Find where the given text appears and provide that cell's center as (x, y) coordinate. 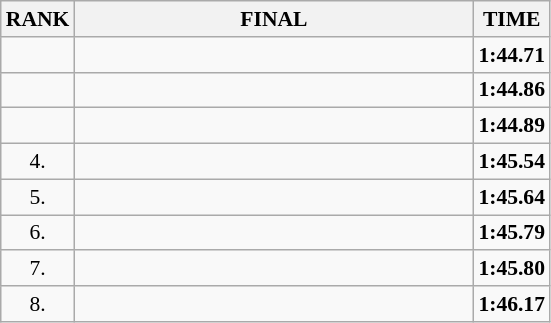
RANK (38, 19)
1:45.64 (512, 197)
1:44.86 (512, 90)
1:46.17 (512, 304)
1:44.71 (512, 55)
1:45.79 (512, 233)
7. (38, 269)
5. (38, 197)
1:44.89 (512, 126)
1:45.54 (512, 162)
1:45.80 (512, 269)
FINAL (274, 19)
6. (38, 233)
TIME (512, 19)
4. (38, 162)
8. (38, 304)
